Search for the cell housing the specified text and yield its (x, y) center coordinate. 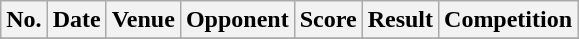
Score (328, 20)
No. (24, 20)
Competition (508, 20)
Venue (143, 20)
Date (76, 20)
Opponent (237, 20)
Result (400, 20)
